Extract the (x, y) coordinate from the center of the cell holding the provided text.  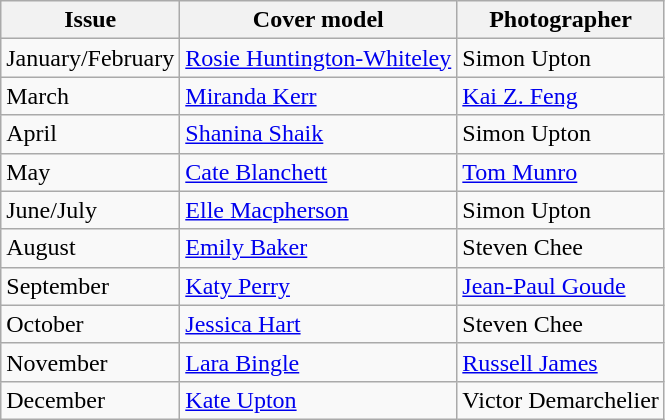
June/July (90, 210)
December (90, 400)
March (90, 96)
Miranda Kerr (318, 96)
Kai Z. Feng (561, 96)
September (90, 286)
Cover model (318, 20)
August (90, 248)
May (90, 172)
Rosie Huntington-Whiteley (318, 58)
Jean-Paul Goude (561, 286)
April (90, 134)
Emily Baker (318, 248)
Jessica Hart (318, 324)
Cate Blanchett (318, 172)
Katy Perry (318, 286)
Issue (90, 20)
October (90, 324)
Victor Demarchelier (561, 400)
Photographer (561, 20)
Shanina Shaik (318, 134)
Russell James (561, 362)
January/February (90, 58)
November (90, 362)
Tom Munro (561, 172)
Elle Macpherson (318, 210)
Kate Upton (318, 400)
Lara Bingle (318, 362)
